Detect which cell encompasses the target text, then output its (x, y) center coordinate. 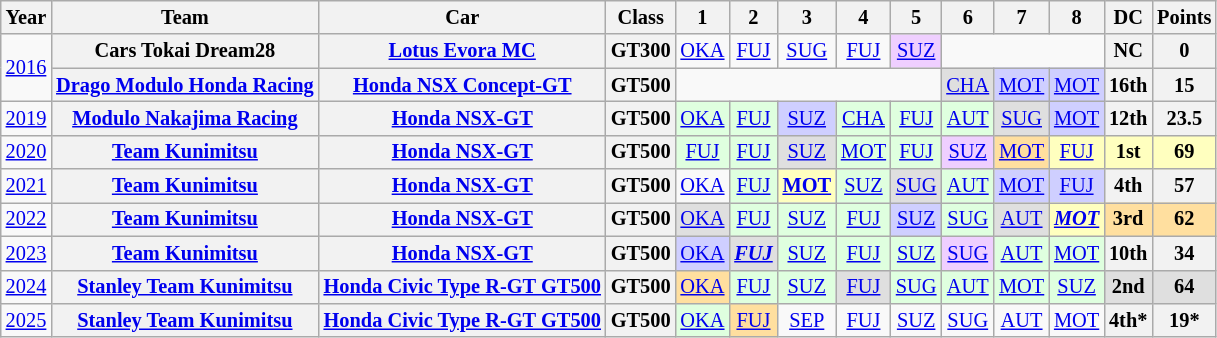
2022 (26, 219)
0 (1184, 51)
2023 (26, 253)
19* (1184, 320)
4th* (1128, 320)
62 (1184, 219)
69 (1184, 152)
Team (184, 17)
2025 (26, 320)
GT300 (641, 51)
Class (641, 17)
2019 (26, 118)
7 (1022, 17)
12th (1128, 118)
SEP (807, 320)
Honda NSX Concept-GT (462, 85)
Year (26, 17)
1 (703, 17)
16th (1128, 85)
2020 (26, 152)
23.5 (1184, 118)
Lotus Evora MC (462, 51)
57 (1184, 186)
DC (1128, 17)
Points (1184, 17)
2024 (26, 287)
NC (1128, 51)
6 (968, 17)
4th (1128, 186)
Car (462, 17)
Cars Tokai Dream28 (184, 51)
10th (1128, 253)
2nd (1128, 287)
64 (1184, 287)
2021 (26, 186)
34 (1184, 253)
15 (1184, 85)
2 (753, 17)
2016 (26, 68)
3 (807, 17)
Drago Modulo Honda Racing (184, 85)
1st (1128, 152)
4 (864, 17)
Modulo Nakajima Racing (184, 118)
8 (1076, 17)
5 (916, 17)
3rd (1128, 219)
